Determine the [X, Y] coordinate at the center of the cell enclosing the given text.  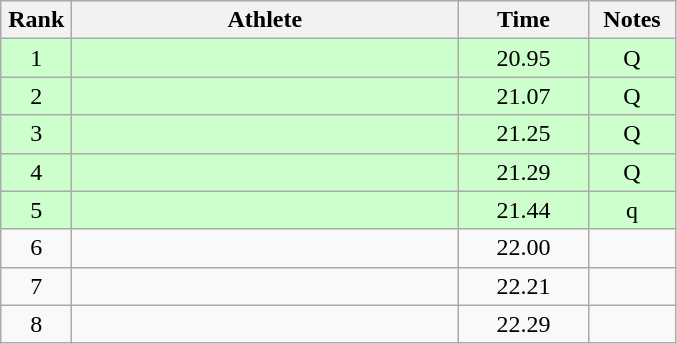
21.25 [524, 134]
5 [36, 210]
Rank [36, 20]
22.00 [524, 248]
2 [36, 96]
Notes [632, 20]
q [632, 210]
Time [524, 20]
21.29 [524, 172]
22.21 [524, 286]
20.95 [524, 58]
1 [36, 58]
3 [36, 134]
Athlete [265, 20]
6 [36, 248]
8 [36, 324]
21.07 [524, 96]
21.44 [524, 210]
4 [36, 172]
22.29 [524, 324]
7 [36, 286]
